Output the [X, Y] coordinate of the center of the cell containing the given text.  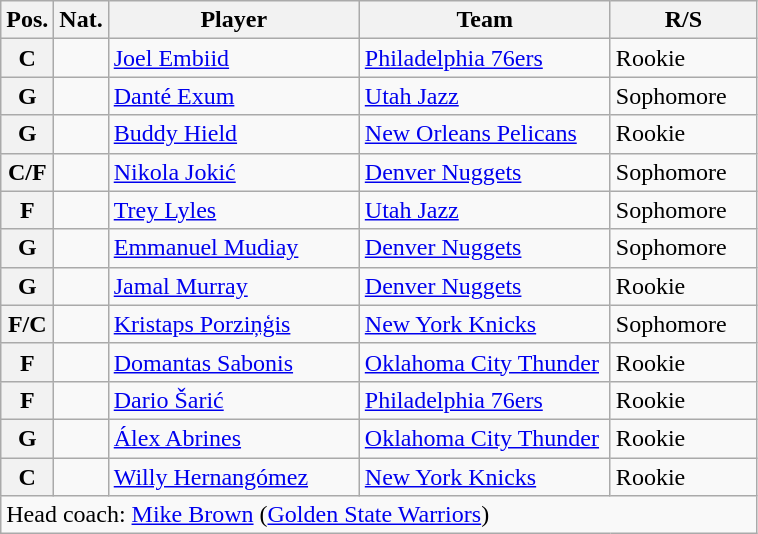
Domantas Sabonis [234, 362]
Joel Embiid [234, 58]
Nat. [81, 20]
Jamal Murray [234, 286]
Emmanuel Mudiay [234, 248]
Player [234, 20]
Buddy Hield [234, 134]
Álex Abrines [234, 438]
Kristaps Porziņģis [234, 324]
Trey Lyles [234, 210]
Team [484, 20]
Danté Exum [234, 96]
R/S [683, 20]
Willy Hernangómez [234, 477]
Nikola Jokić [234, 172]
Pos. [28, 20]
Head coach: Mike Brown (Golden State Warriors) [379, 515]
F/C [28, 324]
New Orleans Pelicans [484, 134]
Dario Šarić [234, 400]
C/F [28, 172]
